For the text-containing cell, return its midpoint in (x, y) coordinate format. 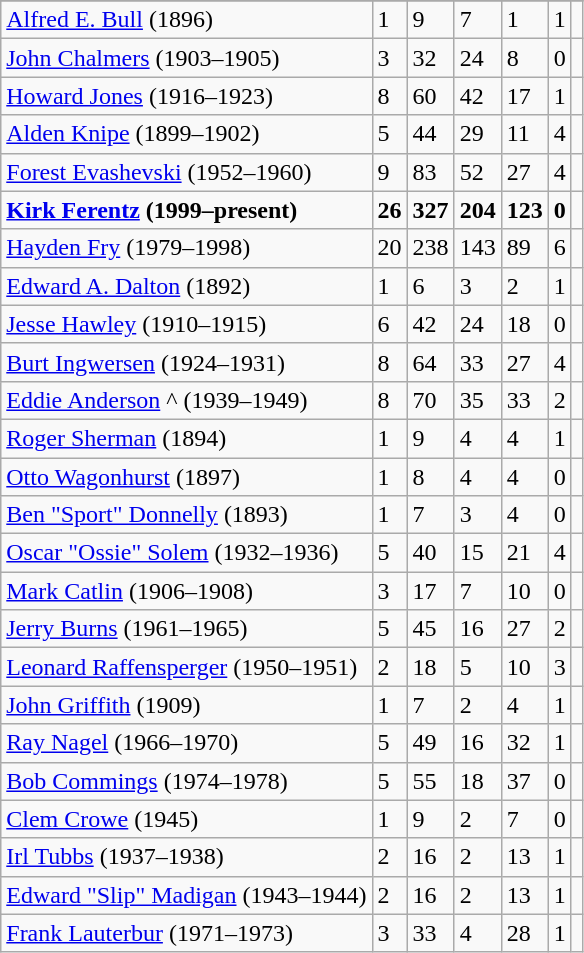
Hayden Fry (1979–1998) (186, 248)
40 (430, 553)
26 (390, 210)
327 (430, 210)
Irl Tubbs (1937–1938) (186, 857)
Alden Knipe (1899–1902) (186, 134)
70 (430, 400)
143 (478, 248)
29 (478, 134)
Frank Lauterbur (1971–1973) (186, 933)
Jesse Hawley (1910–1915) (186, 324)
Leonard Raffensperger (1950–1951) (186, 667)
Bob Commings (1974–1978) (186, 781)
123 (524, 210)
49 (430, 743)
Burt Ingwersen (1924–1931) (186, 362)
Ray Nagel (1966–1970) (186, 743)
20 (390, 248)
John Griffith (1909) (186, 705)
15 (478, 553)
89 (524, 248)
Jerry Burns (1961–1965) (186, 629)
35 (478, 400)
83 (430, 172)
Clem Crowe (1945) (186, 819)
238 (430, 248)
John Chalmers (1903–1905) (186, 58)
Otto Wagonhurst (1897) (186, 477)
11 (524, 134)
37 (524, 781)
Ben "Sport" Donnelly (1893) (186, 515)
204 (478, 210)
Howard Jones (1916–1923) (186, 96)
Mark Catlin (1906–1908) (186, 591)
44 (430, 134)
Eddie Anderson ^ (1939–1949) (186, 400)
28 (524, 933)
55 (430, 781)
Oscar "Ossie" Solem (1932–1936) (186, 553)
60 (430, 96)
Edward A. Dalton (1892) (186, 286)
Edward "Slip" Madigan (1943–1944) (186, 895)
Roger Sherman (1894) (186, 438)
Alfred E. Bull (1896) (186, 20)
52 (478, 172)
Kirk Ferentz (1999–present) (186, 210)
21 (524, 553)
64 (430, 362)
45 (430, 629)
Forest Evashevski (1952–1960) (186, 172)
